Extract the [x, y] coordinate from the center of the cell holding the provided text.  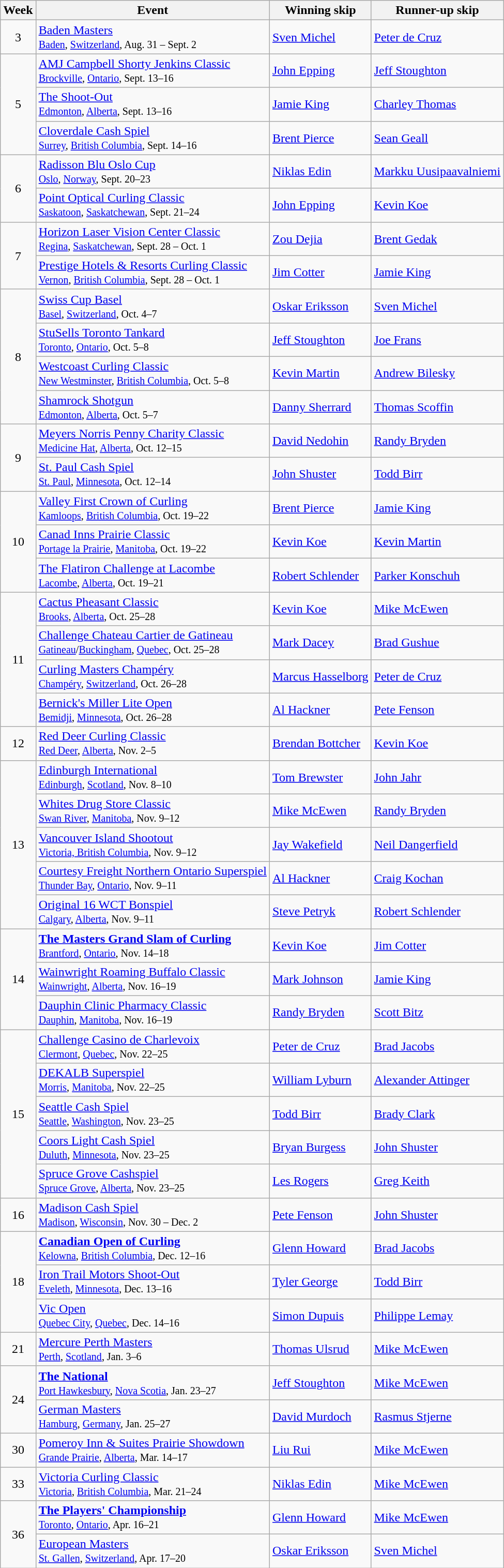
Radisson Blu Oslo Cup Oslo, Norway, Sept. 20–23 [152, 172]
Iron Trail Motors Shoot-Out Eveleth, Minnesota, Dec. 13–16 [152, 1281]
Brendan Bottcher [320, 744]
Rasmus Stjerne [437, 1416]
Craig Kochan [437, 878]
Original 16 WCT Bonspiel Calgary, Alberta, Nov. 9–11 [152, 911]
10 [18, 542]
Point Optical Curling Classic Saskatoon, Saskatchewan, Sept. 21–24 [152, 205]
Event [152, 10]
36 [18, 1534]
Joe Frans [437, 339]
Mark Johnson [320, 979]
Victoria Curling Classic Victoria, British Columbia, Mar. 21–24 [152, 1483]
Dauphin Clinic Pharmacy Classic Dauphin, Manitoba, Nov. 16–19 [152, 1013]
German Masters Hamburg, Germany, Jan. 25–27 [152, 1416]
14 [18, 979]
Tyler George [320, 1281]
Markku Uusipaavalniemi [437, 172]
Vancouver Island Shootout Victoria, British Columbia, Nov. 9–12 [152, 844]
Challenge Chateau Cartier de Gatineau Gatineau/Buckingham, Quebec, Oct. 25–28 [152, 642]
Bernick's Miller Lite Open Bemidji, Minnesota, Oct. 26–28 [152, 710]
Cloverdale Cash Spiel Surrey, British Columbia, Sept. 14–16 [152, 138]
Canad Inns Prairie Classic Portage la Prairie, Manitoba, Oct. 19–22 [152, 542]
Edinburgh International Edinburgh, Scotland, Nov. 8–10 [152, 777]
18 [18, 1281]
Spruce Grove Cashspiel Spruce Grove, Alberta, Nov. 23–25 [152, 1181]
Vic Open Quebec City, Quebec, Dec. 14–16 [152, 1316]
8 [18, 356]
Liu Rui [320, 1450]
12 [18, 744]
16 [18, 1214]
Tom Brewster [320, 777]
Steve Petryk [320, 911]
Sean Geall [437, 138]
30 [18, 1450]
24 [18, 1399]
Zou Dejia [320, 239]
Westcoast Curling Classic New Westminster, British Columbia, Oct. 5–8 [152, 373]
9 [18, 458]
15 [18, 1114]
Brad Gushue [437, 642]
Courtesy Freight Northern Ontario Superspiel Thunder Bay, Ontario, Nov. 9–11 [152, 878]
Winning skip [320, 10]
David Nedohin [320, 441]
11 [18, 659]
Meyers Norris Penny Charity Classic Medicine Hat, Alberta, Oct. 12–15 [152, 441]
AMJ Campbell Shorty Jenkins Classic Brockville, Ontario, Sept. 13–16 [152, 70]
Cactus Pheasant Classic Brooks, Alberta, Oct. 25–28 [152, 609]
Swiss Cup Basel Basel, Switzerland, Oct. 4–7 [152, 306]
Andrew Bilesky [437, 373]
Brady Clark [437, 1114]
Thomas Ulsrud [320, 1349]
6 [18, 188]
European Masters St. Gallen, Switzerland, Apr. 17–20 [152, 1551]
Parker Konschuh [437, 575]
St. Paul Cash Spiel St. Paul, Minnesota, Oct. 12–14 [152, 475]
Challenge Casino de Charlevoix Clermont, Quebec, Nov. 22–25 [152, 1047]
Greg Keith [437, 1181]
Simon Dupuis [320, 1316]
Neil Dangerfield [437, 844]
Mercure Perth Masters Perth, Scotland, Jan. 3–6 [152, 1349]
Horizon Laser Vision Center Classic Regina, Saskatchewan, Sept. 28 – Oct. 1 [152, 239]
Philippe Lemay [437, 1316]
33 [18, 1483]
21 [18, 1349]
Wainwright Roaming Buffalo Classic Wainwright, Alberta, Nov. 16–19 [152, 979]
Curling Masters Champéry Champéry, Switzerland, Oct. 26–28 [152, 676]
William Lyburn [320, 1080]
Coors Light Cash Spiel Duluth, Minnesota, Nov. 23–25 [152, 1147]
Runner-up skip [437, 10]
Baden Masters Baden, Switzerland, Aug. 31 – Sept. 2 [152, 37]
Scott Bitz [437, 1013]
Charley Thomas [437, 104]
Pomeroy Inn & Suites Prairie Showdown Grande Prairie, Alberta, Mar. 14–17 [152, 1450]
Whites Drug Store Classic Swan River, Manitoba, Nov. 9–12 [152, 811]
Red Deer Curling Classic Red Deer, Alberta, Nov. 2–5 [152, 744]
5 [18, 104]
Week [18, 10]
DEKALB Superspiel Morris, Manitoba, Nov. 22–25 [152, 1080]
The Shoot-Out Edmonton, Alberta, Sept. 13–16 [152, 104]
Les Rogers [320, 1181]
StuSells Toronto Tankard Toronto, Ontario, Oct. 5–8 [152, 339]
Marcus Hasselborg [320, 676]
Mark Dacey [320, 642]
7 [18, 255]
Bryan Burgess [320, 1147]
Shamrock Shotgun Edmonton, Alberta, Oct. 5–7 [152, 406]
The Players' Championship Toronto, Ontario, Apr. 16–21 [152, 1517]
David Murdoch [320, 1416]
Canadian Open of Curling Kelowna, British Columbia, Dec. 12–16 [152, 1248]
The Flatiron Challenge at Lacombe Lacombe, Alberta, Oct. 19–21 [152, 575]
Brent Gedak [437, 239]
Danny Sherrard [320, 406]
Madison Cash Spiel Madison, Wisconsin, Nov. 30 – Dec. 2 [152, 1214]
Prestige Hotels & Resorts Curling Classic Vernon, British Columbia, Sept. 28 – Oct. 1 [152, 272]
Thomas Scoffin [437, 406]
John Jahr [437, 777]
13 [18, 844]
Valley First Crown of Curling Kamloops, British Columbia, Oct. 19–22 [152, 508]
Jay Wakefield [320, 844]
3 [18, 37]
Seattle Cash Spiel Seattle, Washington, Nov. 23–25 [152, 1114]
The Masters Grand Slam of Curling Brantford, Ontario, Nov. 14–18 [152, 945]
The National Port Hawkesbury, Nova Scotia, Jan. 23–27 [152, 1383]
Alexander Attinger [437, 1080]
